Find where the given text appears and provide that cell's center as [x, y] coordinate. 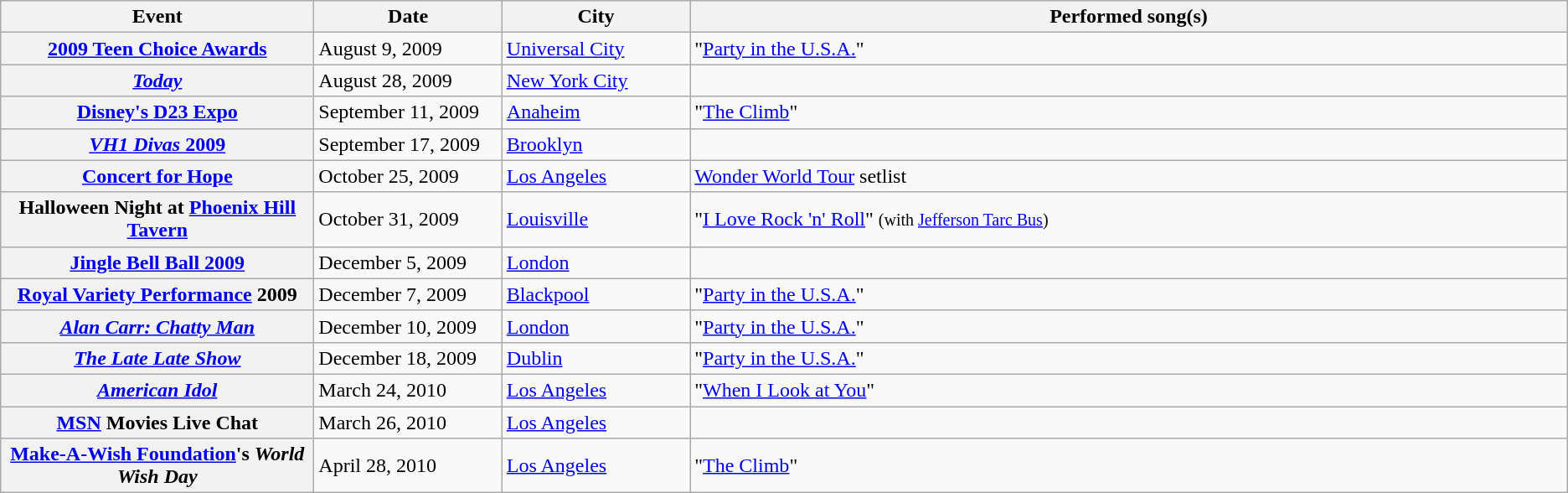
March 26, 2010 [408, 422]
Performed song(s) [1129, 17]
Anaheim [596, 112]
MSN Movies Live Chat [157, 422]
Concert for Hope [157, 176]
New York City [596, 80]
Event [157, 17]
April 28, 2010 [408, 466]
Alan Carr: Chatty Man [157, 326]
Jingle Bell Ball 2009 [157, 262]
Today [157, 80]
Date [408, 17]
October 31, 2009 [408, 220]
March 24, 2010 [408, 390]
September 11, 2009 [408, 112]
"I Love Rock 'n' Roll" (with Jefferson Tarc Bus) [1129, 220]
August 28, 2009 [408, 80]
September 17, 2009 [408, 144]
October 25, 2009 [408, 176]
City [596, 17]
"When I Look at You" [1129, 390]
2009 Teen Choice Awards [157, 49]
The Late Late Show [157, 358]
Make-A-Wish Foundation's World Wish Day [157, 466]
American Idol [157, 390]
Blackpool [596, 294]
Disney's D23 Expo [157, 112]
VH1 Divas 2009 [157, 144]
August 9, 2009 [408, 49]
Royal Variety Performance 2009 [157, 294]
Dublin [596, 358]
Brooklyn [596, 144]
Universal City [596, 49]
December 18, 2009 [408, 358]
December 10, 2009 [408, 326]
December 7, 2009 [408, 294]
Louisville [596, 220]
Halloween Night at Phoenix Hill Tavern [157, 220]
December 5, 2009 [408, 262]
Wonder World Tour setlist [1129, 176]
